Identify which cell holds the provided text, then report its (x, y) central coordinate. 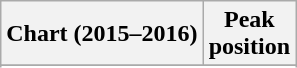
Chart (2015–2016) (102, 34)
Peakposition (249, 34)
